Identify which cell holds the provided text, then report its (x, y) central coordinate. 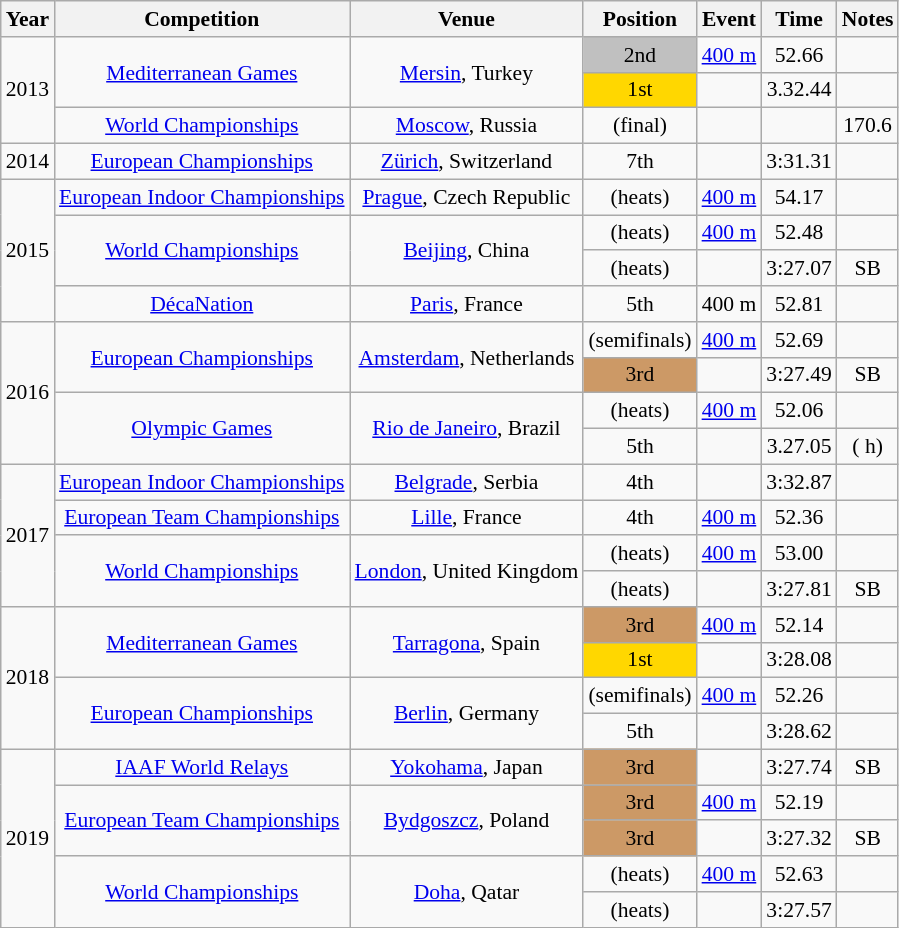
3.27.05 (798, 447)
Position (640, 19)
Mersin, Turkey (467, 72)
Amsterdam, Netherlands (467, 358)
Olympic Games (202, 428)
(final) (640, 126)
7th (640, 162)
Berlin, Germany (467, 714)
3:28.08 (798, 660)
3:27.74 (798, 767)
3:27.49 (798, 375)
2019 (28, 838)
3:32.87 (798, 482)
Notes (868, 19)
2013 (28, 90)
Rio de Janeiro, Brazil (467, 428)
52.26 (798, 696)
Yokohama, Japan (467, 767)
London, United Kingdom (467, 572)
52.06 (798, 411)
( h) (868, 447)
2016 (28, 393)
Venue (467, 19)
DécaNation (202, 304)
52.69 (798, 340)
52.14 (798, 625)
52.36 (798, 518)
Event (730, 19)
Competition (202, 19)
Zürich, Switzerland (467, 162)
52.63 (798, 874)
Belgrade, Serbia (467, 482)
Doha, Qatar (467, 892)
Lille, France (467, 518)
52.66 (798, 55)
3.32.44 (798, 90)
53.00 (798, 554)
3:31.31 (798, 162)
Prague, Czech Republic (467, 197)
Time (798, 19)
Tarragona, Spain (467, 642)
2017 (28, 535)
Year (28, 19)
2015 (28, 250)
Beijing, China (467, 250)
3:27.07 (798, 269)
2nd (640, 55)
Bydgoszcz, Poland (467, 820)
54.17 (798, 197)
2018 (28, 678)
Paris, France (467, 304)
170.6 (868, 126)
Moscow, Russia (467, 126)
3:27.32 (798, 839)
52.81 (798, 304)
2014 (28, 162)
52.48 (798, 233)
52.19 (798, 803)
3:27.81 (798, 589)
3:28.62 (798, 732)
IAAF World Relays (202, 767)
3:27.57 (798, 910)
